Return the (x, y) coordinate for the center point of the cell that contains the specified text.  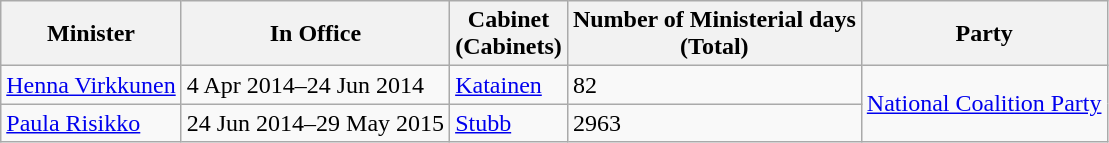
In Office (315, 34)
Number of Ministerial days (Total) (714, 34)
Stubb (509, 123)
2963 (714, 123)
National Coalition Party (984, 104)
24 Jun 2014–29 May 2015 (315, 123)
82 (714, 85)
Henna Virkkunen (91, 85)
Cabinet(Cabinets) (509, 34)
Party (984, 34)
Paula Risikko (91, 123)
Minister (91, 34)
Katainen (509, 85)
4 Apr 2014–24 Jun 2014 (315, 85)
